Capture the cell that displays the provided text and extract its (x, y) central coordinate. 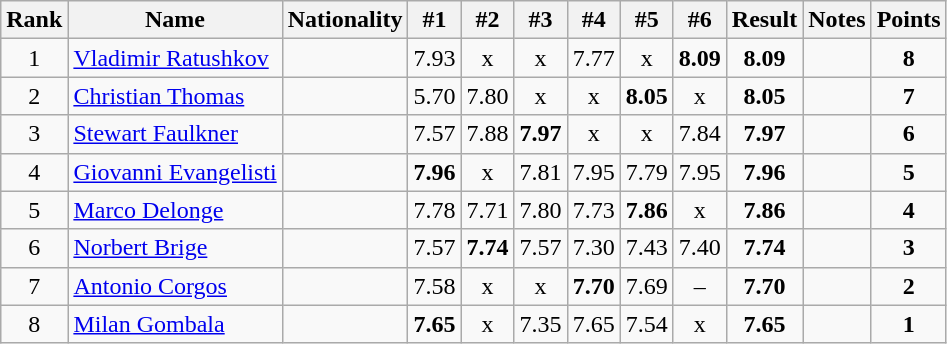
7.88 (488, 134)
7.30 (594, 248)
7.73 (594, 210)
Stewart Faulkner (175, 134)
Milan Gombala (175, 324)
Result (764, 20)
7.84 (700, 134)
7.93 (434, 58)
7.71 (488, 210)
– (700, 286)
Norbert Brige (175, 248)
#3 (540, 20)
#4 (594, 20)
5.70 (434, 96)
Vladimir Ratushkov (175, 58)
Name (175, 20)
Notes (837, 20)
Christian Thomas (175, 96)
#1 (434, 20)
7.77 (594, 58)
7.79 (646, 172)
7.81 (540, 172)
Points (908, 20)
7.43 (646, 248)
#2 (488, 20)
7.78 (434, 210)
7.35 (540, 324)
Antonio Corgos (175, 286)
#6 (700, 20)
Nationality (345, 20)
Marco Delonge (175, 210)
Rank (34, 20)
7.58 (434, 286)
7.54 (646, 324)
7.69 (646, 286)
7.40 (700, 248)
Giovanni Evangelisti (175, 172)
#5 (646, 20)
